From the cell containing the given text, extract its center point as (x, y) coordinate. 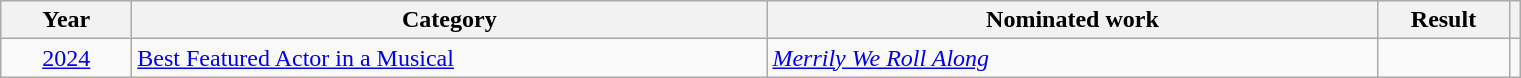
Nominated work (1072, 20)
Best Featured Actor in a Musical (450, 58)
2024 (66, 58)
Category (450, 20)
Merrily We Roll Along (1072, 58)
Year (66, 20)
Result (1444, 20)
